For the text-containing cell, return its midpoint in [x, y] coordinate format. 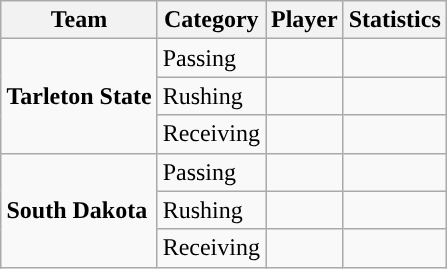
Team [79, 20]
Player [305, 20]
Tarleton State [79, 96]
Statistics [394, 20]
Category [211, 20]
South Dakota [79, 210]
